Search for the cell housing the specified text and yield its (X, Y) center coordinate. 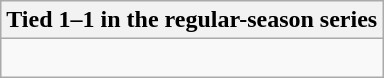
Tied 1–1 in the regular-season series (192, 20)
